Provide the [x, y] coordinate of the cell's center where the given text is located.  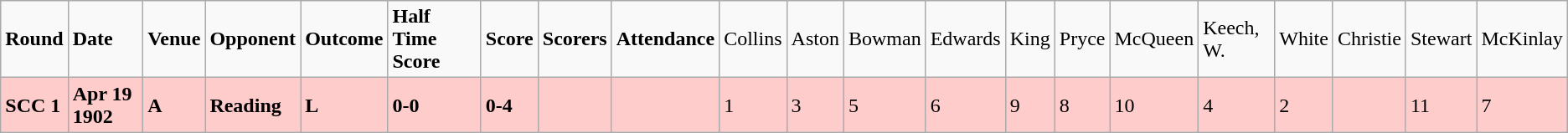
4 [1236, 105]
McQueen [1154, 39]
SCC 1 [34, 105]
9 [1030, 105]
Aston [815, 39]
Venue [174, 39]
Scorers [575, 39]
Christie [1369, 39]
Edwards [965, 39]
Opponent [253, 39]
Apr 19 1902 [106, 105]
0-4 [509, 105]
L [344, 105]
Pryce [1082, 39]
Bowman [885, 39]
Outcome [344, 39]
Date [106, 39]
Collins [753, 39]
0-0 [434, 105]
5 [885, 105]
1 [753, 105]
Score [509, 39]
White [1304, 39]
King [1030, 39]
6 [965, 105]
Stewart [1441, 39]
2 [1304, 105]
Reading [253, 105]
Half Time Score [434, 39]
3 [815, 105]
McKinlay [1522, 39]
7 [1522, 105]
8 [1082, 105]
Attendance [665, 39]
Round [34, 39]
11 [1441, 105]
A [174, 105]
Keech, W. [1236, 39]
10 [1154, 105]
